Return the [x, y] coordinate for the center point of the cell that contains the specified text.  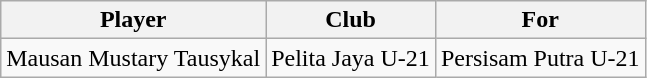
Player [134, 20]
Persisam Putra U-21 [540, 58]
For [540, 20]
Pelita Jaya U-21 [351, 58]
Club [351, 20]
Mausan Mustary Tausykal [134, 58]
